Return the [X, Y] coordinate for the center point of the cell that contains the specified text.  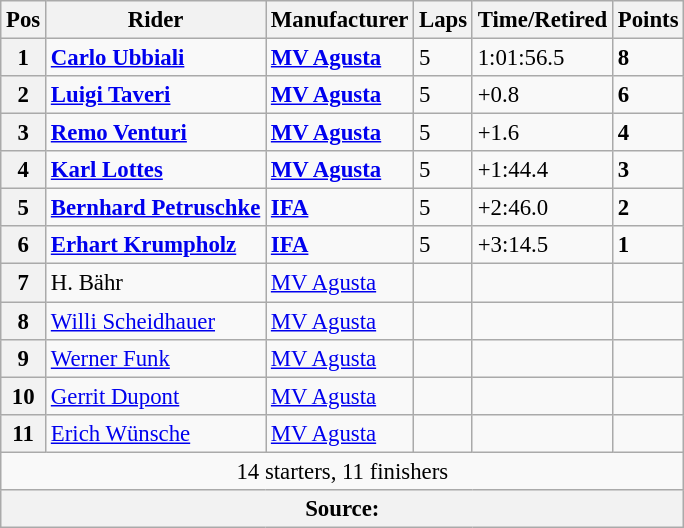
Points [648, 20]
Bernhard Petruschke [156, 208]
Rider [156, 20]
1:01:56.5 [542, 58]
Source: [342, 509]
Time/Retired [542, 20]
Erhart Krumpholz [156, 245]
Werner Funk [156, 358]
Remo Venturi [156, 133]
Laps [444, 20]
Gerrit Dupont [156, 396]
11 [24, 433]
Luigi Taveri [156, 95]
H. Bähr [156, 283]
+0.8 [542, 95]
7 [24, 283]
14 starters, 11 finishers [342, 471]
Karl Lottes [156, 170]
+3:14.5 [542, 245]
9 [24, 358]
+1:44.4 [542, 170]
Carlo Ubbiali [156, 58]
+2:46.0 [542, 208]
10 [24, 396]
Willi Scheidhauer [156, 321]
Manufacturer [340, 20]
Pos [24, 20]
+1.6 [542, 133]
Erich Wünsche [156, 433]
